Output the [X, Y] coordinate of the center of the cell containing the given text.  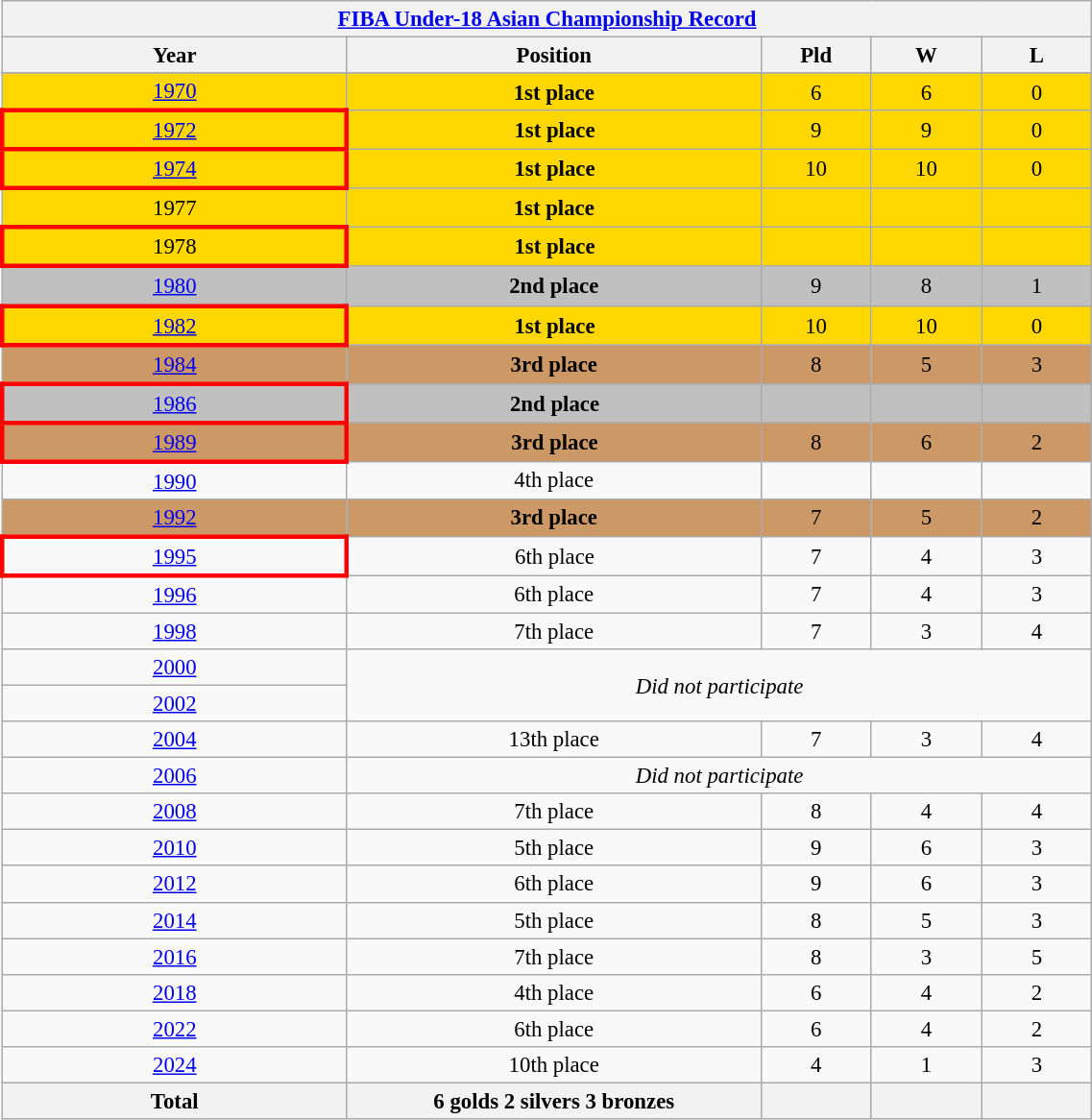
1970 [175, 92]
1978 [175, 248]
Position [553, 56]
6 golds 2 silvers 3 bronzes [553, 1101]
W [926, 56]
10th place [553, 1065]
2016 [175, 957]
L [1037, 56]
2006 [175, 776]
Year [175, 56]
1982 [175, 325]
2012 [175, 885]
1986 [175, 403]
1998 [175, 631]
1980 [175, 286]
2018 [175, 992]
2014 [175, 920]
2000 [175, 668]
2004 [175, 740]
Pld [816, 56]
2008 [175, 812]
1992 [175, 519]
2022 [175, 1029]
Total [175, 1101]
2024 [175, 1065]
2010 [175, 848]
2002 [175, 704]
1990 [175, 480]
13th place [553, 740]
1972 [175, 131]
1984 [175, 365]
1977 [175, 207]
FIBA Under-18 Asian Championship Record [547, 19]
1996 [175, 594]
1974 [175, 169]
1989 [175, 442]
1995 [175, 557]
